Extract the (x, y) coordinate from the center of the cell holding the provided text.  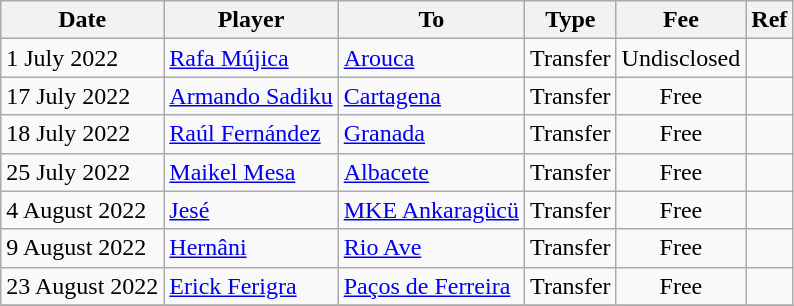
Fee (681, 20)
Arouca (431, 58)
23 August 2022 (82, 286)
Ref (770, 20)
Erick Ferigra (251, 286)
Date (82, 20)
1 July 2022 (82, 58)
Rafa Mújica (251, 58)
Jesé (251, 210)
Undisclosed (681, 58)
Albacete (431, 172)
Paços de Ferreira (431, 286)
9 August 2022 (82, 248)
Player (251, 20)
25 July 2022 (82, 172)
Type (571, 20)
Armando Sadiku (251, 96)
To (431, 20)
4 August 2022 (82, 210)
Hernâni (251, 248)
MKE Ankaragücü (431, 210)
Raúl Fernández (251, 134)
17 July 2022 (82, 96)
Granada (431, 134)
Maikel Mesa (251, 172)
Cartagena (431, 96)
Rio Ave (431, 248)
18 July 2022 (82, 134)
